Pinpoint the cell where the given text exists, returning its (x, y) midpoint coordinate. 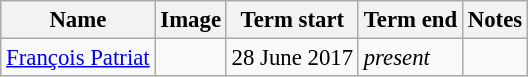
François Patriat (78, 58)
Term end (410, 20)
present (410, 58)
Name (78, 20)
Term start (292, 20)
Image (190, 20)
Notes (494, 20)
28 June 2017 (292, 58)
